Search for the cell housing the specified text and yield its [X, Y] center coordinate. 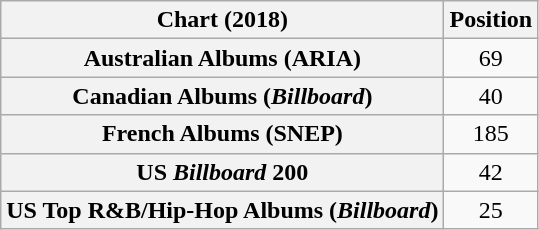
25 [491, 210]
Position [491, 20]
40 [491, 96]
US Top R&B/Hip-Hop Albums (Billboard) [222, 210]
French Albums (SNEP) [222, 134]
185 [491, 134]
Australian Albums (ARIA) [222, 58]
Canadian Albums (Billboard) [222, 96]
69 [491, 58]
Chart (2018) [222, 20]
US Billboard 200 [222, 172]
42 [491, 172]
